From the cell containing the given text, extract its center point as (X, Y) coordinate. 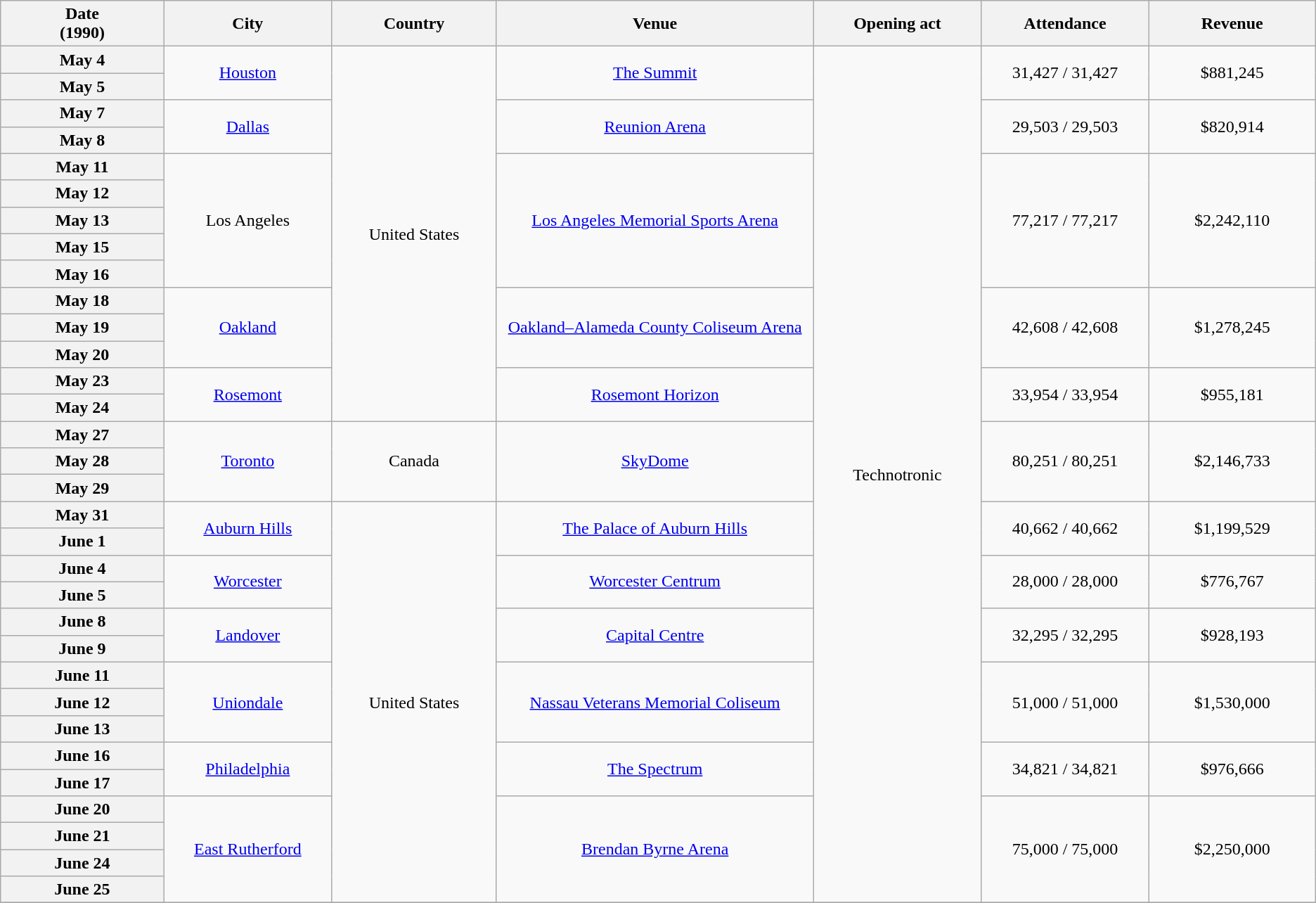
31,427 / 31,427 (1065, 73)
33,954 / 33,954 (1065, 395)
May 5 (82, 87)
June 4 (82, 568)
Philadelphia (247, 769)
Worcester Centrum (655, 582)
Venue (655, 24)
Oakland–Alameda County Coliseum Arena (655, 327)
June 21 (82, 836)
June 5 (82, 595)
77,217 / 77,217 (1065, 220)
May 31 (82, 515)
Nassau Veterans Memorial Coliseum (655, 702)
42,608 / 42,608 (1065, 327)
Capital Centre (655, 635)
May 15 (82, 247)
32,295 / 32,295 (1065, 635)
May 23 (82, 381)
June 11 (82, 675)
75,000 / 75,000 (1065, 850)
$976,666 (1232, 769)
80,251 / 80,251 (1065, 461)
June 20 (82, 809)
$2,250,000 (1232, 850)
$2,242,110 (1232, 220)
The Spectrum (655, 769)
The Palace of Auburn Hills (655, 528)
June 25 (82, 890)
Houston (247, 73)
May 13 (82, 220)
$776,767 (1232, 582)
June 12 (82, 702)
Country (415, 24)
May 29 (82, 488)
$881,245 (1232, 73)
Revenue (1232, 24)
May 19 (82, 327)
$1,278,245 (1232, 327)
Toronto (247, 461)
Brendan Byrne Arena (655, 850)
Opening act (897, 24)
East Rutherford (247, 850)
Oakland (247, 327)
May 11 (82, 167)
May 20 (82, 354)
Los Angeles Memorial Sports Arena (655, 220)
$928,193 (1232, 635)
Landover (247, 635)
Rosemont Horizon (655, 395)
29,503 / 29,503 (1065, 127)
May 24 (82, 408)
Date(1990) (82, 24)
40,662 / 40,662 (1065, 528)
Uniondale (247, 702)
$1,199,529 (1232, 528)
Dallas (247, 127)
Los Angeles (247, 220)
The Summit (655, 73)
May 12 (82, 193)
$2,146,733 (1232, 461)
June 1 (82, 542)
May 7 (82, 113)
May 28 (82, 461)
Auburn Hills (247, 528)
June 13 (82, 729)
$820,914 (1232, 127)
51,000 / 51,000 (1065, 702)
June 8 (82, 622)
Technotronic (897, 475)
May 8 (82, 140)
Rosemont (247, 395)
$1,530,000 (1232, 702)
May 18 (82, 300)
28,000 / 28,000 (1065, 582)
Attendance (1065, 24)
Worcester (247, 582)
34,821 / 34,821 (1065, 769)
May 16 (82, 274)
Reunion Arena (655, 127)
June 16 (82, 755)
May 27 (82, 435)
$955,181 (1232, 395)
Canada (415, 461)
May 4 (82, 60)
SkyDome (655, 461)
June 24 (82, 863)
June 9 (82, 648)
City (247, 24)
June 17 (82, 783)
